Search for the cell housing the specified text and yield its [x, y] center coordinate. 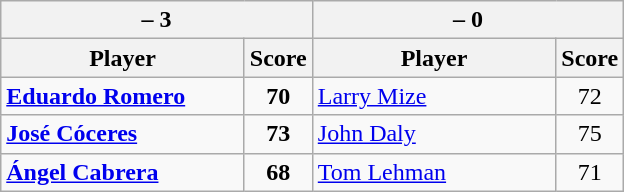
75 [590, 134]
Larry Mize [434, 96]
Tom Lehman [434, 172]
Eduardo Romero [123, 96]
70 [278, 96]
– 3 [157, 20]
72 [590, 96]
68 [278, 172]
73 [278, 134]
John Daly [434, 134]
– 0 [468, 20]
71 [590, 172]
José Cóceres [123, 134]
Ángel Cabrera [123, 172]
